Return the (X, Y) coordinate for the center point of the cell that contains the specified text.  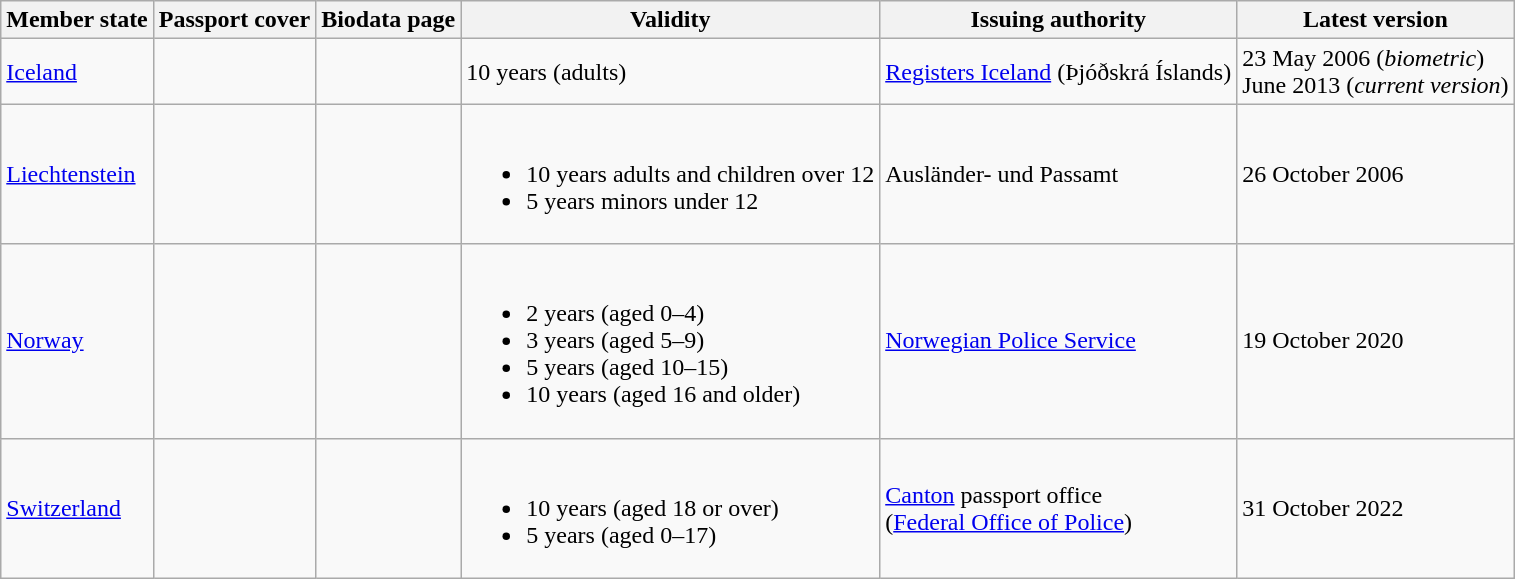
19 October 2020 (1376, 341)
Iceland (78, 72)
10 years (adults) (670, 72)
Norwegian Police Service (1058, 341)
Latest version (1376, 20)
Issuing authority (1058, 20)
Switzerland (78, 508)
Canton passport office(Federal Office of Police) (1058, 508)
2 years (aged 0–4)3 years (aged 5–9)5 years (aged 10–15)10 years (aged 16 and older) (670, 341)
Ausländer- und Passamt (1058, 174)
Norway (78, 341)
31 October 2022 (1376, 508)
10 years adults and children over 125 years minors under 12 (670, 174)
Liechtenstein (78, 174)
26 October 2006 (1376, 174)
Member state (78, 20)
10 years (aged 18 or over)5 years (aged 0–17) (670, 508)
Validity (670, 20)
Biodata page (388, 20)
Registers Iceland (Þjóðskrá Íslands) (1058, 72)
Passport cover (234, 20)
23 May 2006 (biometric)June 2013 (current version) (1376, 72)
